Determine the (x, y) coordinate at the center of the cell enclosing the given text.  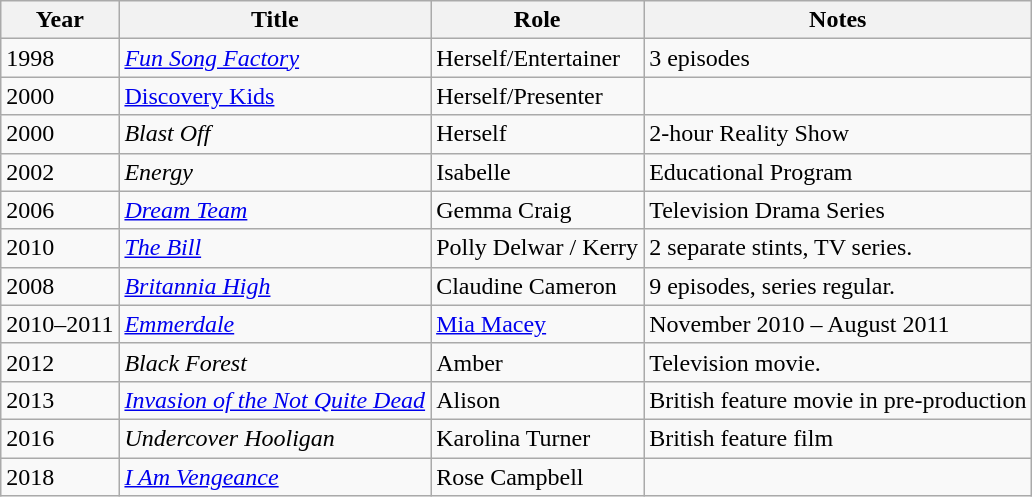
2010–2011 (60, 324)
2002 (60, 172)
Alison (538, 400)
2006 (60, 210)
Year (60, 20)
November 2010 – August 2011 (838, 324)
Role (538, 20)
2008 (60, 286)
1998 (60, 58)
2010 (60, 248)
Emmerdale (275, 324)
Invasion of the Not Quite Dead (275, 400)
Title (275, 20)
2013 (60, 400)
British feature film (838, 438)
Amber (538, 362)
2-hour Reality Show (838, 134)
Notes (838, 20)
2018 (60, 477)
Karolina Turner (538, 438)
Undercover Hooligan (275, 438)
Isabelle (538, 172)
Claudine Cameron (538, 286)
Herself/Entertainer (538, 58)
9 episodes, series regular. (838, 286)
Educational Program (838, 172)
Rose Campbell (538, 477)
Discovery Kids (275, 96)
Britannia High (275, 286)
3 episodes (838, 58)
I Am Vengeance (275, 477)
The Bill (275, 248)
2016 (60, 438)
Herself/Presenter (538, 96)
Gemma Craig (538, 210)
British feature movie in pre-production (838, 400)
Blast Off (275, 134)
Television movie. (838, 362)
Herself (538, 134)
2 separate stints, TV series. (838, 248)
2012 (60, 362)
Fun Song Factory (275, 58)
Television Drama Series (838, 210)
Black Forest (275, 362)
Mia Macey (538, 324)
Energy (275, 172)
Dream Team (275, 210)
Polly Delwar / Kerry (538, 248)
